Extract the [X, Y] coordinate from the center of the cell holding the provided text.  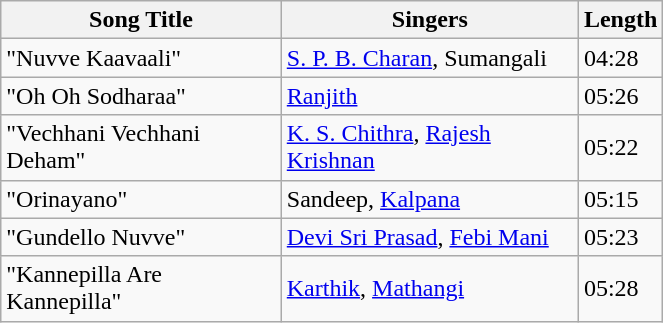
S. P. B. Charan, Sumangali [430, 58]
Devi Sri Prasad, Febi Mani [430, 237]
05:15 [620, 199]
K. S. Chithra, Rajesh Krishnan [430, 148]
04:28 [620, 58]
05:22 [620, 148]
"Nuvve Kaavaali" [141, 58]
"Orinayano" [141, 199]
Length [620, 20]
"Oh Oh Sodharaa" [141, 96]
05:23 [620, 237]
05:28 [620, 288]
"Gundello Nuvve" [141, 237]
Sandeep, Kalpana [430, 199]
Ranjith [430, 96]
Song Title [141, 20]
Singers [430, 20]
Karthik, Mathangi [430, 288]
05:26 [620, 96]
"Vechhani Vechhani Deham" [141, 148]
"Kannepilla Are Kannepilla" [141, 288]
